Return (x, y) of the center of cell containing provided text 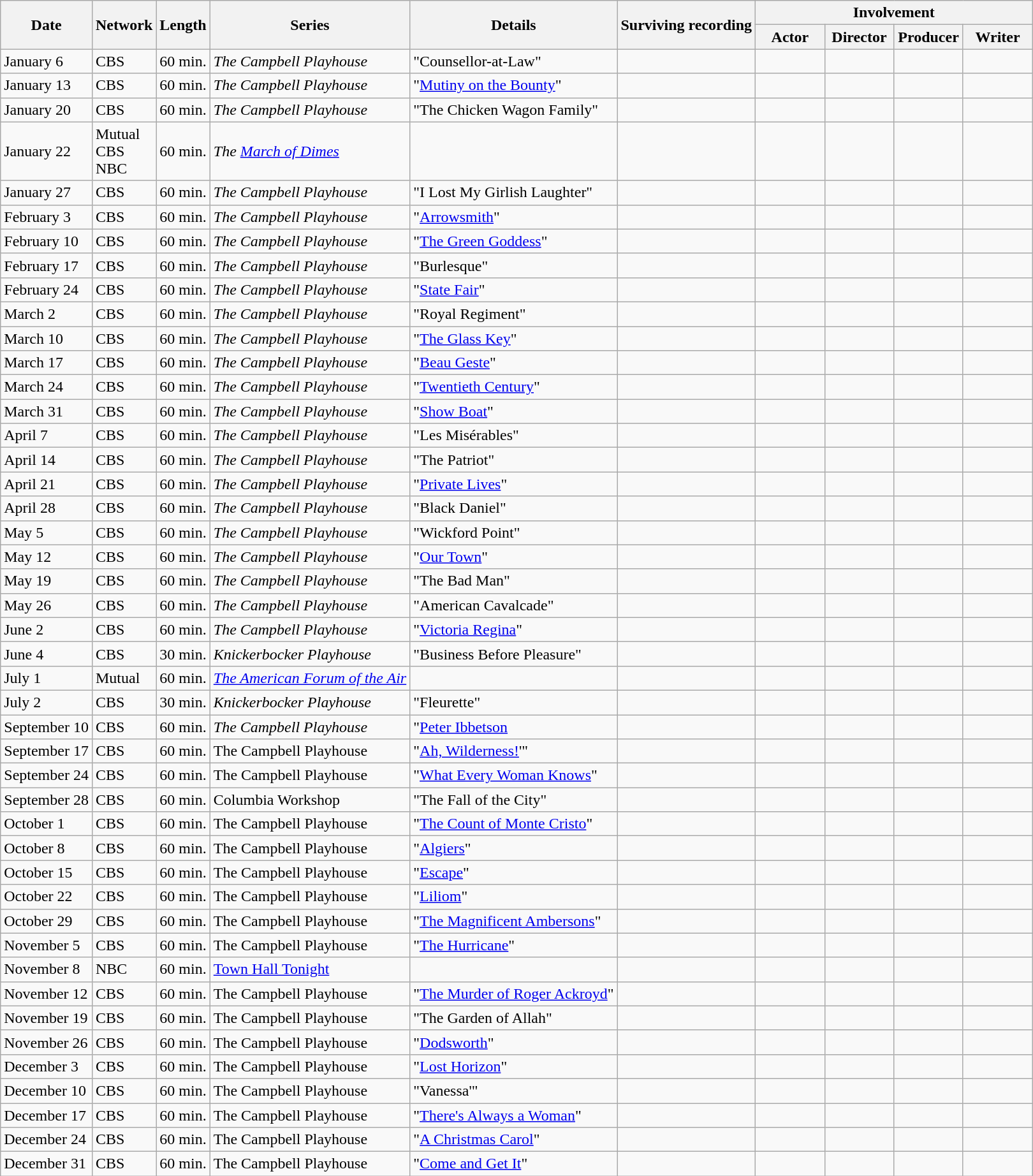
Details (514, 25)
"Vanessa'" (514, 1091)
"Royal Regiment" (514, 314)
December 17 (47, 1115)
"The Green Goddess" (514, 241)
"American Cavalcade" (514, 605)
The American Forum of the Air (310, 678)
March 31 (47, 411)
"Twentieth Century" (514, 387)
May 26 (47, 605)
"Peter Ibbetson (514, 726)
May 19 (47, 581)
September 17 (47, 751)
"State Fair" (514, 290)
"Black Daniel" (514, 508)
"The Garden of Allah" (514, 1018)
March 24 (47, 387)
"Lost Horizon" (514, 1066)
"Private Lives" (514, 484)
"The Bad Man" (514, 581)
January 6 (47, 61)
Producer (928, 37)
January 13 (47, 85)
"Beau Geste" (514, 363)
"Show Boat" (514, 411)
Writer (997, 37)
Director (860, 37)
September 10 (47, 726)
November 8 (47, 969)
November 5 (47, 945)
Surviving recording (686, 25)
April 28 (47, 508)
"Burlesque" (514, 265)
"Arrowsmith" (514, 217)
"Our Town" (514, 557)
NBC (124, 969)
December 24 (47, 1140)
December 3 (47, 1066)
September 24 (47, 775)
February 3 (47, 217)
"Ah, Wilderness!'" (514, 751)
Mutual (124, 678)
Involvement (894, 13)
January 27 (47, 193)
"Counsellor-at-Law" (514, 61)
"Les Misérables" (514, 436)
"Liliom" (514, 897)
"There's Always a Woman" (514, 1115)
"I Lost My Girlish Laughter" (514, 193)
October 15 (47, 872)
"Wickford Point" (514, 533)
February 17 (47, 265)
"Fleurette" (514, 702)
"The Magnificent Ambersons" (514, 921)
April 21 (47, 484)
Date (47, 25)
Network (124, 25)
November 12 (47, 994)
January 22 (47, 151)
July 1 (47, 678)
"The Patriot" (514, 460)
"Algiers" (514, 848)
April 14 (47, 460)
November 19 (47, 1018)
"Victoria Regina" (514, 629)
October 22 (47, 897)
"Dodsworth" (514, 1042)
"What Every Woman Knows" (514, 775)
March 17 (47, 363)
"Escape" (514, 872)
November 26 (47, 1042)
May 12 (47, 557)
July 2 (47, 702)
"Mutiny on the Bounty" (514, 85)
April 7 (47, 436)
The March of Dimes (310, 151)
"The Fall of the City" (514, 800)
"The Hurricane" (514, 945)
October 1 (47, 824)
Actor (791, 37)
February 24 (47, 290)
December 31 (47, 1164)
"The Chicken Wagon Family" (514, 110)
MutualCBSNBC (124, 151)
June 4 (47, 654)
"Business Before Pleasure" (514, 654)
January 20 (47, 110)
May 5 (47, 533)
December 10 (47, 1091)
"The Glass Key" (514, 339)
Length (183, 25)
"A Christmas Carol" (514, 1140)
"The Murder of Roger Ackroyd" (514, 994)
October 29 (47, 921)
June 2 (47, 629)
February 10 (47, 241)
October 8 (47, 848)
March 2 (47, 314)
March 10 (47, 339)
Town Hall Tonight (310, 969)
"The Count of Monte Cristo" (514, 824)
September 28 (47, 800)
Series (310, 25)
"Come and Get It" (514, 1164)
Columbia Workshop (310, 800)
